Pinpoint the cell where the given text exists, returning its [X, Y] midpoint coordinate. 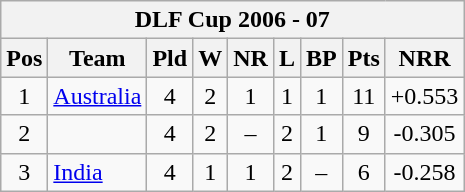
+0.553 [424, 96]
W [210, 58]
DLF Cup 2006 - 07 [232, 20]
Australia [98, 96]
-0.258 [424, 172]
NR [251, 58]
9 [364, 134]
L [286, 58]
6 [364, 172]
Pld [170, 58]
Team [98, 58]
3 [24, 172]
Pts [364, 58]
Pos [24, 58]
-0.305 [424, 134]
BP [321, 58]
India [98, 172]
11 [364, 96]
NRR [424, 58]
